Return [x, y] of the center of cell containing provided text 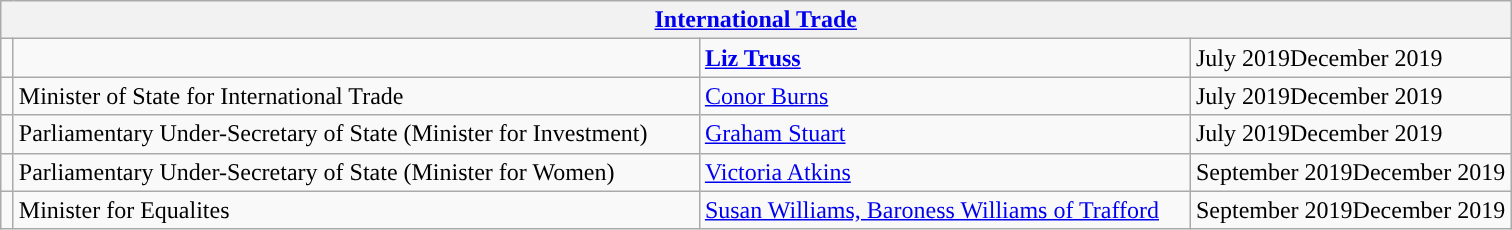
Minister of State for International Trade [356, 96]
International Trade [756, 20]
Parliamentary Under-Secretary of State (Minister for Women) [356, 172]
Parliamentary Under-Secretary of State (Minister for Investment) [356, 134]
Victoria Atkins [944, 172]
Graham Stuart [944, 134]
Conor Burns [944, 96]
Minister for Equalites [356, 210]
Susan Williams, Baroness Williams of Trafford [944, 210]
Liz Truss [944, 58]
